Determine the [x, y] coordinate at the center of the cell enclosing the given text.  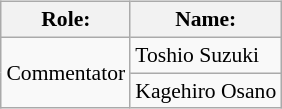
Commentator [66, 72]
Name: [206, 20]
Role: [66, 20]
Toshio Suzuki [206, 55]
Kagehiro Osano [206, 91]
